For the text-containing cell, return its midpoint in [X, Y] coordinate format. 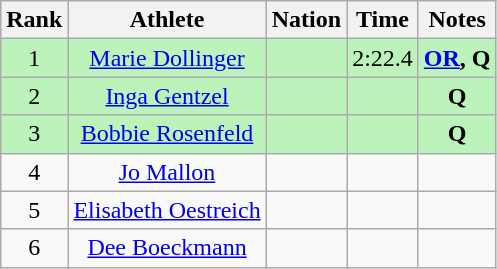
Elisabeth Oestreich [167, 210]
3 [34, 134]
Nation [306, 20]
OR, Q [457, 58]
5 [34, 210]
Dee Boeckmann [167, 248]
2:22.4 [383, 58]
Rank [34, 20]
4 [34, 172]
Athlete [167, 20]
Marie Dollinger [167, 58]
1 [34, 58]
Inga Gentzel [167, 96]
2 [34, 96]
Bobbie Rosenfeld [167, 134]
6 [34, 248]
Time [383, 20]
Jo Mallon [167, 172]
Notes [457, 20]
